Capture the cell that displays the provided text and extract its (X, Y) central coordinate. 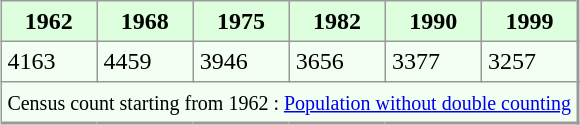
4459 (145, 61)
1975 (241, 21)
1962 (49, 21)
1968 (145, 21)
3946 (241, 61)
3656 (337, 61)
1990 (433, 21)
4163 (49, 61)
3257 (530, 61)
3377 (433, 61)
1999 (530, 21)
Census count starting from 1962 : Population without double counting (290, 102)
1982 (337, 21)
